Extract the [X, Y] coordinate from the center of the cell holding the provided text.  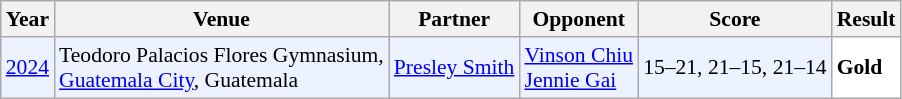
Score [735, 19]
15–21, 21–15, 21–14 [735, 68]
Teodoro Palacios Flores Gymnasium,Guatemala City, Guatemala [222, 68]
Result [866, 19]
Opponent [578, 19]
Presley Smith [454, 68]
Vinson Chiu Jennie Gai [578, 68]
Gold [866, 68]
Year [28, 19]
Partner [454, 19]
2024 [28, 68]
Venue [222, 19]
